Capture the cell that displays the provided text and extract its (X, Y) central coordinate. 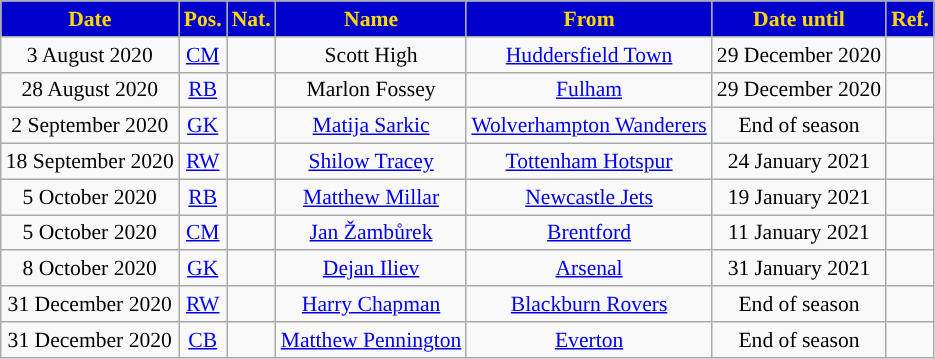
11 January 2021 (799, 233)
31 January 2021 (799, 269)
Tottenham Hotspur (588, 162)
2 September 2020 (90, 126)
24 January 2021 (799, 162)
Matthew Millar (372, 197)
Name (372, 19)
Wolverhampton Wanderers (588, 126)
Scott High (372, 55)
Brentford (588, 233)
Nat. (252, 19)
Marlon Fossey (372, 90)
Ref. (910, 19)
Arsenal (588, 269)
3 August 2020 (90, 55)
Jan Žambůrek (372, 233)
18 September 2020 (90, 162)
Newcastle Jets (588, 197)
Huddersfield Town (588, 55)
Blackburn Rovers (588, 304)
Matija Sarkic (372, 126)
Everton (588, 340)
Pos. (203, 19)
28 August 2020 (90, 90)
CB (203, 340)
Date (90, 19)
Matthew Pennington (372, 340)
Shilow Tracey (372, 162)
Dejan Iliev (372, 269)
Date until (799, 19)
8 October 2020 (90, 269)
From (588, 19)
19 January 2021 (799, 197)
Fulham (588, 90)
Harry Chapman (372, 304)
